Scan for the cell matching the given text and deliver its [X, Y] coordinate at center. 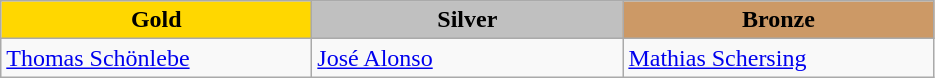
Silver [468, 20]
Bronze [778, 20]
José Alonso [468, 58]
Thomas Schönlebe [156, 58]
Gold [156, 20]
Mathias Schersing [778, 58]
